Identify which cell holds the provided text, then report its (X, Y) central coordinate. 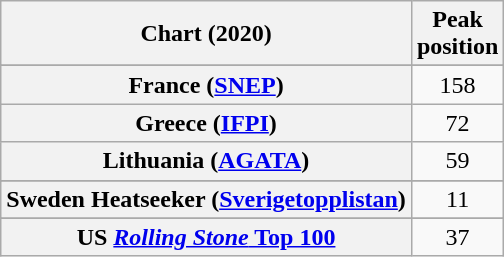
US Rolling Stone Top 100 (206, 237)
37 (457, 237)
France (SNEP) (206, 85)
59 (457, 161)
72 (457, 123)
Sweden Heatseeker (Sverigetopplistan) (206, 199)
Lithuania (AGATA) (206, 161)
11 (457, 199)
Chart (2020) (206, 34)
Greece (IFPI) (206, 123)
158 (457, 85)
Peakposition (457, 34)
